Output the [x, y] coordinate of the center of the cell containing the given text.  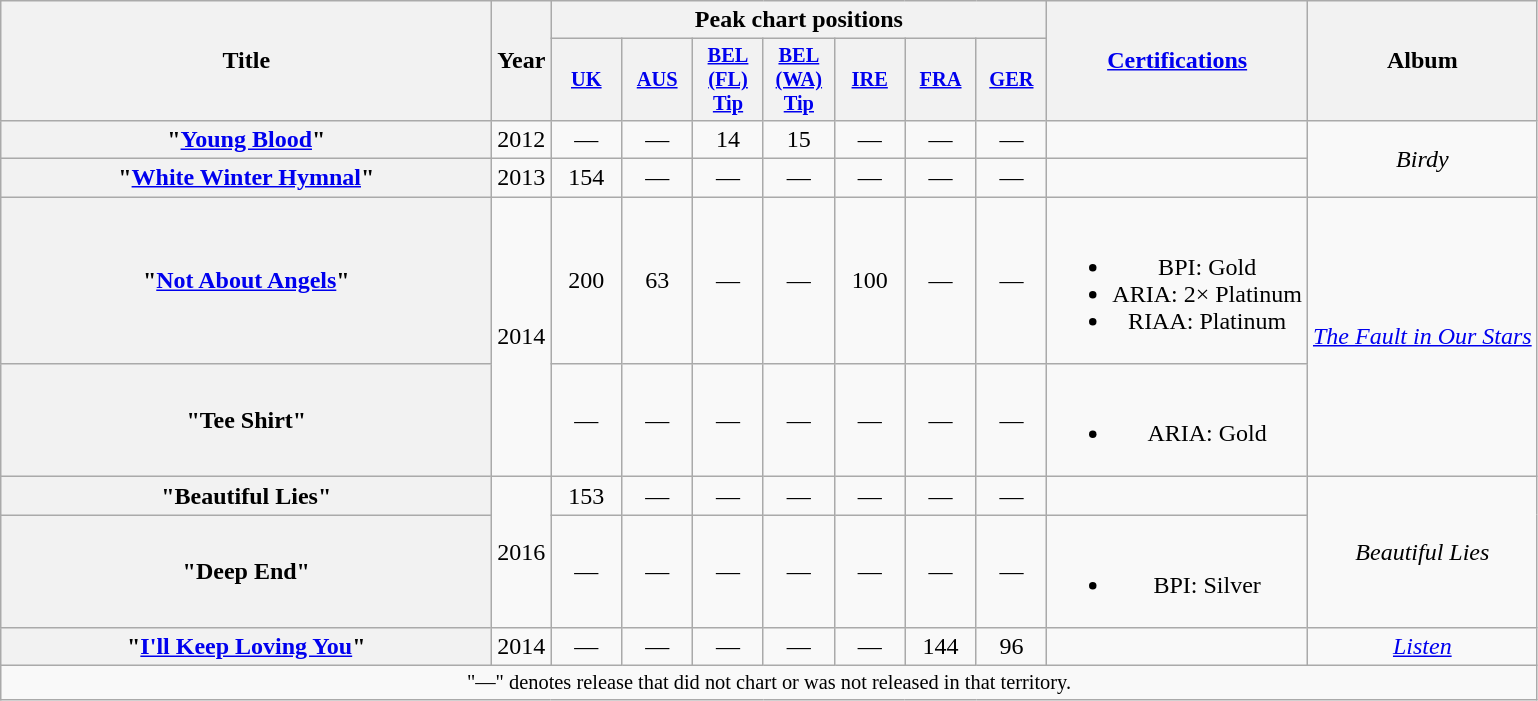
"White Winter Hymnal" [246, 178]
"Tee Shirt" [246, 420]
BEL(WA)Tip [798, 80]
2012 [522, 139]
96 [1012, 647]
"Young Blood" [246, 139]
Album [1422, 61]
"Deep End" [246, 572]
Year [522, 61]
"I'll Keep Loving You" [246, 647]
63 [658, 280]
Peak chart positions [799, 20]
GER [1012, 80]
Certifications [1178, 61]
144 [940, 647]
FRA [940, 80]
15 [798, 139]
Beautiful Lies [1422, 552]
153 [586, 496]
"Not About Angels" [246, 280]
Title [246, 61]
2013 [522, 178]
200 [586, 280]
The Fault in Our Stars [1422, 337]
BPI: GoldARIA: 2× Platinum RIAA: Platinum [1178, 280]
2016 [522, 552]
14 [728, 139]
100 [870, 280]
UK [586, 80]
BPI: Silver [1178, 572]
IRE [870, 80]
Birdy [1422, 158]
"—" denotes release that did not chart or was not released in that territory. [769, 683]
ARIA: Gold [1178, 420]
154 [586, 178]
Listen [1422, 647]
AUS [658, 80]
BEL(FL)Tip [728, 80]
"Beautiful Lies" [246, 496]
